Locate the cell with the specified text and output its [X, Y] center coordinate. 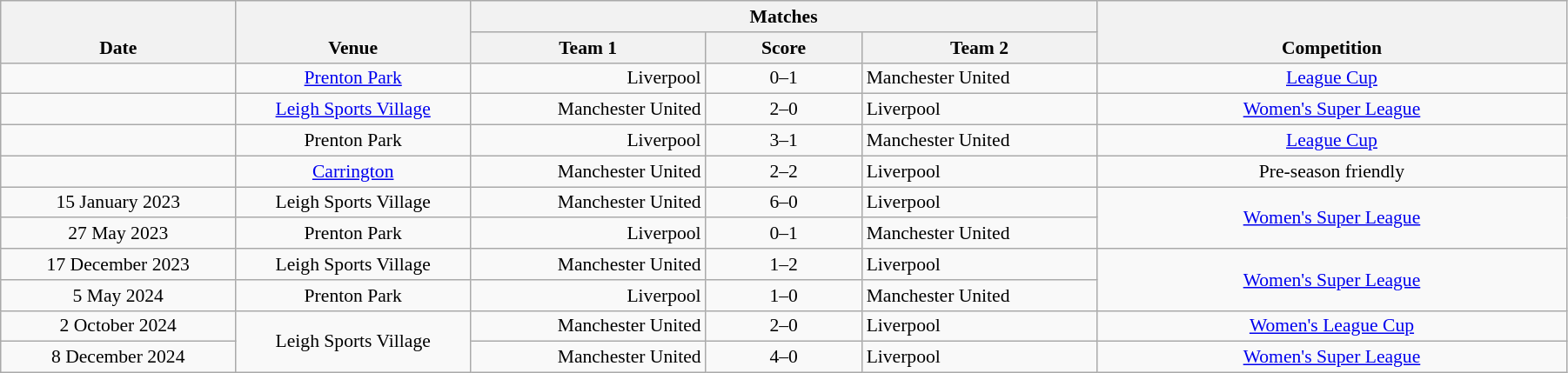
Team 2 [980, 48]
17 December 2023 [118, 264]
Competition [1332, 31]
Date [118, 31]
Venue [353, 31]
15 January 2023 [118, 203]
5 May 2024 [118, 296]
Pre-season friendly [1332, 171]
1–2 [784, 264]
2–2 [784, 171]
1–0 [784, 296]
Carrington [353, 171]
2 October 2024 [118, 326]
Score [784, 48]
4–0 [784, 357]
Matches [784, 17]
Team 1 [588, 48]
27 May 2023 [118, 234]
8 December 2024 [118, 357]
3–1 [784, 141]
Women's League Cup [1332, 326]
6–0 [784, 203]
